From the cell containing the given text, extract its center point as [x, y] coordinate. 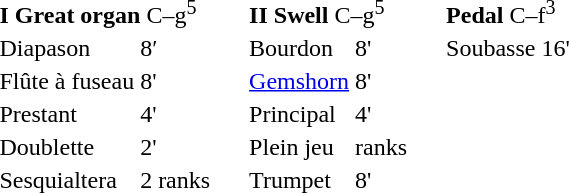
Soubasse [491, 48]
Plein jeu [300, 147]
Principal [300, 114]
ranks [382, 147]
Gemshorn [300, 81]
Bourdon [300, 48]
8′ [176, 48]
2' [176, 147]
